Output the (x, y) coordinate of the center of the cell containing the given text.  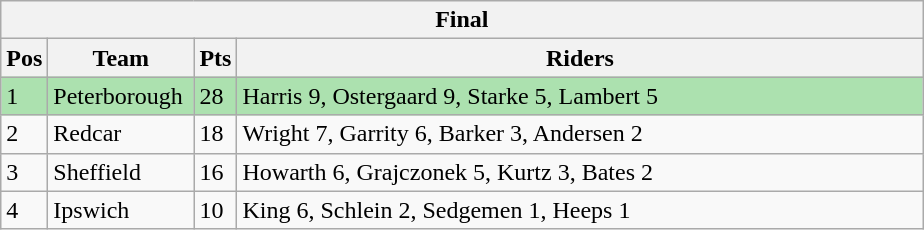
Final (462, 20)
King 6, Schlein 2, Sedgemen 1, Heeps 1 (580, 210)
10 (216, 210)
3 (24, 172)
28 (216, 96)
Riders (580, 58)
Ipswich (121, 210)
Wright 7, Garrity 6, Barker 3, Andersen 2 (580, 134)
16 (216, 172)
Team (121, 58)
Pts (216, 58)
2 (24, 134)
Pos (24, 58)
Sheffield (121, 172)
Howarth 6, Grajczonek 5, Kurtz 3, Bates 2 (580, 172)
Redcar (121, 134)
Harris 9, Ostergaard 9, Starke 5, Lambert 5 (580, 96)
Peterborough (121, 96)
4 (24, 210)
18 (216, 134)
1 (24, 96)
